Detect which cell encompasses the target text, then output its [x, y] center coordinate. 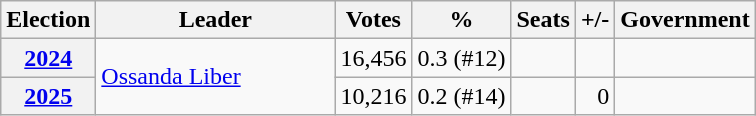
0 [594, 96]
2024 [48, 58]
16,456 [374, 58]
10,216 [374, 96]
Leader [216, 20]
0.3 (#12) [462, 58]
Seats [543, 20]
Government [685, 20]
Votes [374, 20]
2025 [48, 96]
Ossanda Liber [216, 77]
% [462, 20]
0.2 (#14) [462, 96]
+/- [594, 20]
Election [48, 20]
